Return the (X, Y) coordinate for the center point of the cell that contains the specified text.  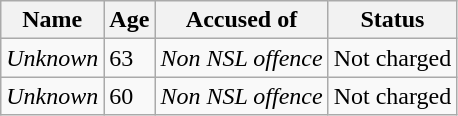
63 (130, 58)
Name (52, 20)
60 (130, 96)
Age (130, 20)
Status (392, 20)
Accused of (242, 20)
